Provide the (X, Y) coordinate of the cell's center where the given text is located.  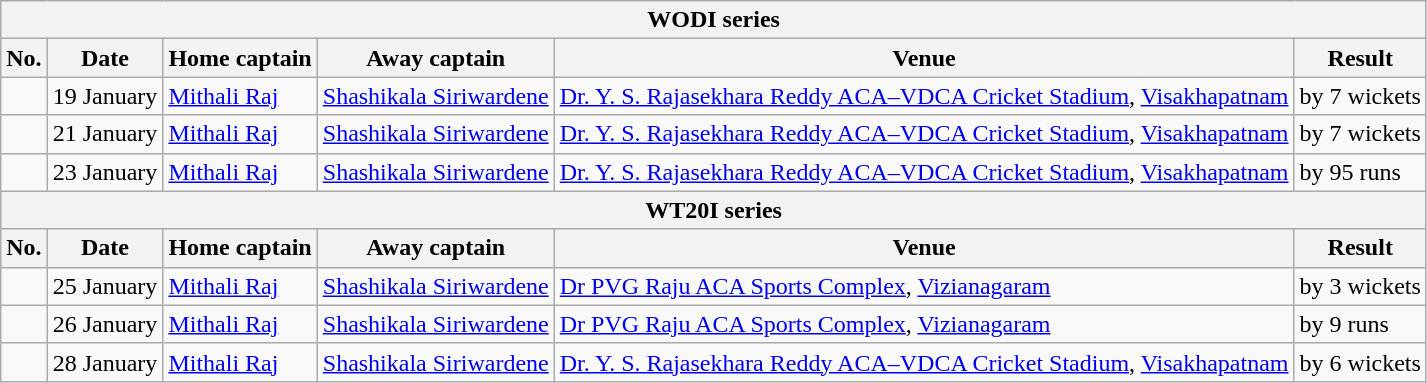
by 95 runs (1360, 172)
23 January (105, 172)
WODI series (714, 20)
by 9 runs (1360, 324)
25 January (105, 286)
by 6 wickets (1360, 362)
26 January (105, 324)
21 January (105, 134)
19 January (105, 96)
WT20I series (714, 210)
by 3 wickets (1360, 286)
28 January (105, 362)
